Extract the (X, Y) coordinate from the center of the cell holding the provided text.  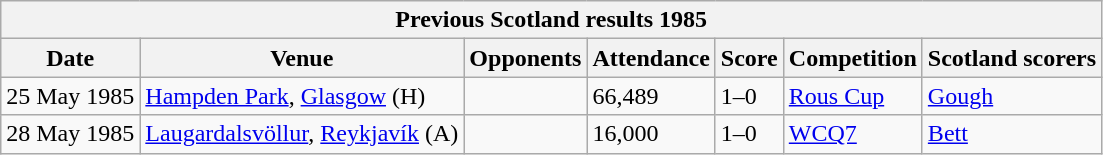
Gough (1012, 96)
Competition (852, 58)
Score (749, 58)
Hampden Park, Glasgow (H) (302, 96)
Scotland scorers (1012, 58)
16,000 (651, 134)
Laugardalsvöllur, Reykjavík (A) (302, 134)
Opponents (526, 58)
Date (70, 58)
Bett (1012, 134)
Rous Cup (852, 96)
25 May 1985 (70, 96)
Attendance (651, 58)
Venue (302, 58)
WCQ7 (852, 134)
66,489 (651, 96)
Previous Scotland results 1985 (552, 20)
28 May 1985 (70, 134)
